Capture the cell that displays the provided text and extract its [X, Y] central coordinate. 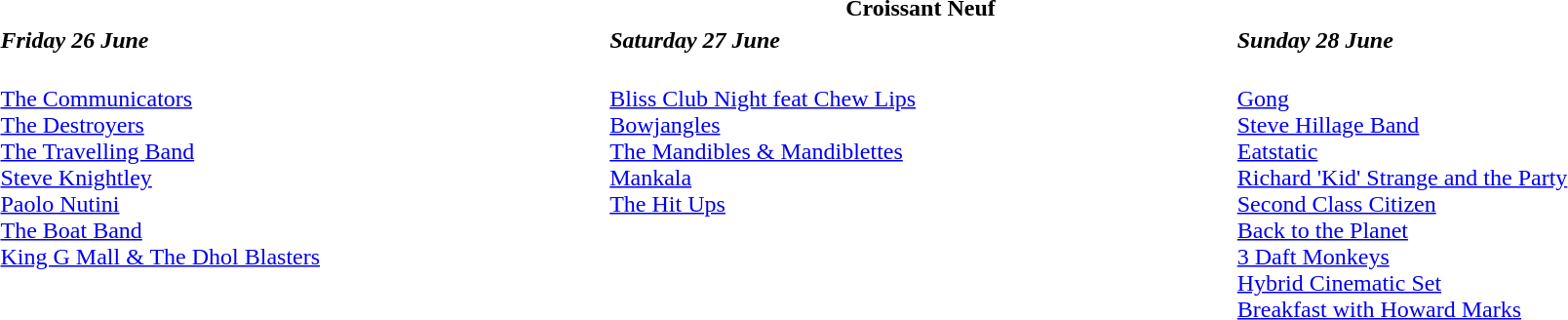
Saturday 27 June [921, 40]
